Determine the [X, Y] coordinate at the center of the cell enclosing the given text.  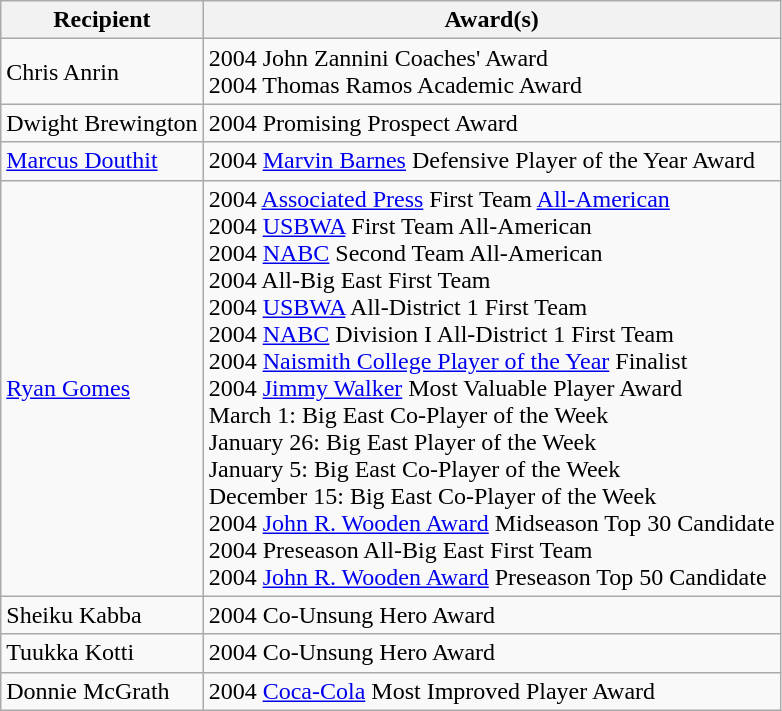
Chris Anrin [102, 72]
Award(s) [492, 20]
2004 Coca-Cola Most Improved Player Award [492, 691]
Donnie McGrath [102, 691]
2004 Promising Prospect Award [492, 123]
2004 Marvin Barnes Defensive Player of the Year Award [492, 161]
Marcus Douthit [102, 161]
Sheiku Kabba [102, 615]
2004 John Zannini Coaches' Award2004 Thomas Ramos Academic Award [492, 72]
Tuukka Kotti [102, 653]
Ryan Gomes [102, 388]
Dwight Brewington [102, 123]
Recipient [102, 20]
